For the text-containing cell, return its midpoint in [x, y] coordinate format. 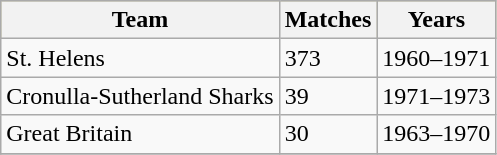
373 [328, 58]
Cronulla-Sutherland Sharks [140, 96]
39 [328, 96]
St. Helens [140, 58]
1971–1973 [436, 96]
1960–1971 [436, 58]
30 [328, 134]
Team [140, 20]
Years [436, 20]
1963–1970 [436, 134]
Great Britain [140, 134]
Matches [328, 20]
